Return (X, Y) of the center of cell containing provided text 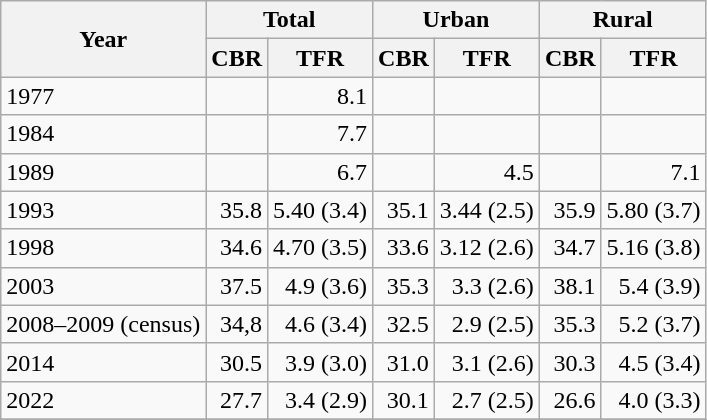
5.16 (3.8) (654, 248)
30.3 (570, 362)
4.0 (3.3) (654, 400)
4.70 (3.5) (320, 248)
35.8 (237, 210)
Year (104, 39)
5.80 (3.7) (654, 210)
3.4 (2.9) (320, 400)
Total (290, 20)
5.4 (3.9) (654, 286)
4.5 (3.4) (654, 362)
7.1 (654, 172)
32.5 (404, 324)
34.6 (237, 248)
Rural (622, 20)
2003 (104, 286)
Urban (456, 20)
4.9 (3.6) (320, 286)
1993 (104, 210)
4.5 (486, 172)
1984 (104, 134)
5.40 (3.4) (320, 210)
5.2 (3.7) (654, 324)
2022 (104, 400)
3.9 (3.0) (320, 362)
35.9 (570, 210)
30.1 (404, 400)
1989 (104, 172)
2.9 (2.5) (486, 324)
31.0 (404, 362)
3.44 (2.5) (486, 210)
6.7 (320, 172)
38.1 (570, 286)
2008–2009 (census) (104, 324)
34,8 (237, 324)
8.1 (320, 96)
7.7 (320, 134)
33.6 (404, 248)
1998 (104, 248)
35.1 (404, 210)
3.12 (2.6) (486, 248)
2014 (104, 362)
3.1 (2.6) (486, 362)
26.6 (570, 400)
2.7 (2.5) (486, 400)
4.6 (3.4) (320, 324)
34.7 (570, 248)
1977 (104, 96)
3.3 (2.6) (486, 286)
27.7 (237, 400)
30.5 (237, 362)
37.5 (237, 286)
